Scan for the cell matching the given text and deliver its (X, Y) coordinate at center. 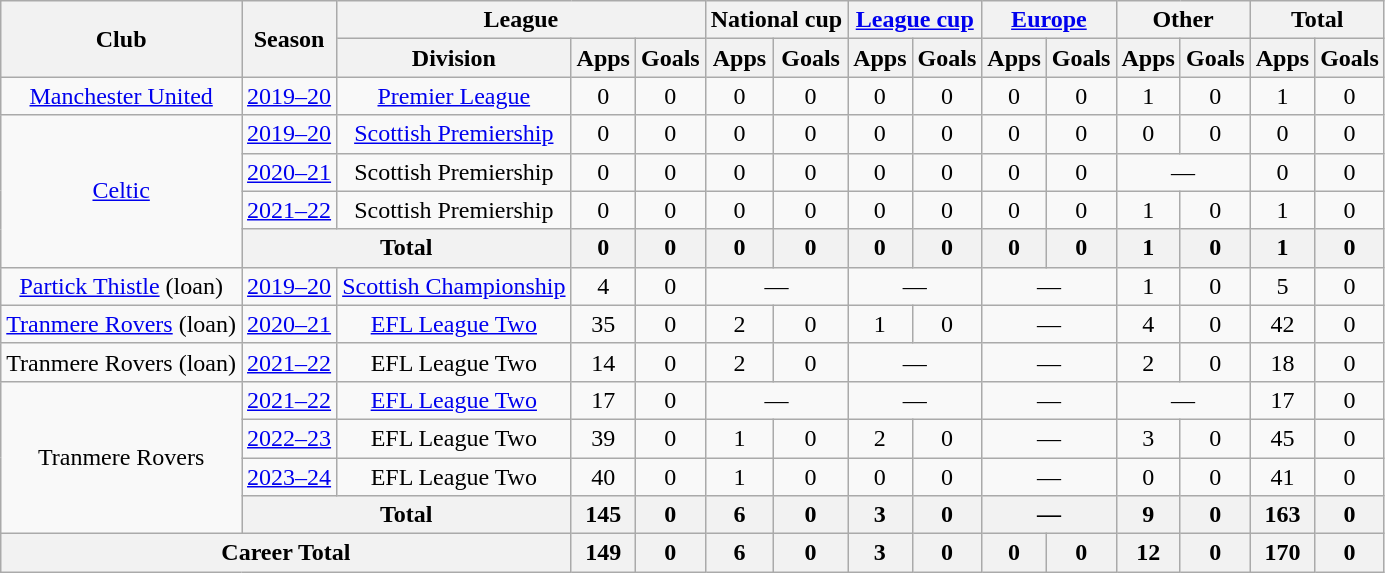
163 (1282, 515)
41 (1282, 477)
League cup (915, 20)
18 (1282, 362)
Other (1183, 20)
National cup (776, 20)
2023–24 (290, 477)
Manchester United (122, 96)
12 (1148, 553)
Premier League (454, 96)
39 (603, 438)
170 (1282, 553)
42 (1282, 324)
9 (1148, 515)
14 (603, 362)
40 (603, 477)
35 (603, 324)
2022–23 (290, 438)
Tranmere Rovers (122, 457)
45 (1282, 438)
Season (290, 39)
Club (122, 39)
League (522, 20)
Scottish Championship (454, 286)
Partick Thistle (loan) (122, 286)
Division (454, 58)
Celtic (122, 191)
Europe (1049, 20)
Career Total (286, 553)
149 (603, 553)
145 (603, 515)
5 (1282, 286)
